Provide the (x, y) coordinate of the cell's center where the given text is located.  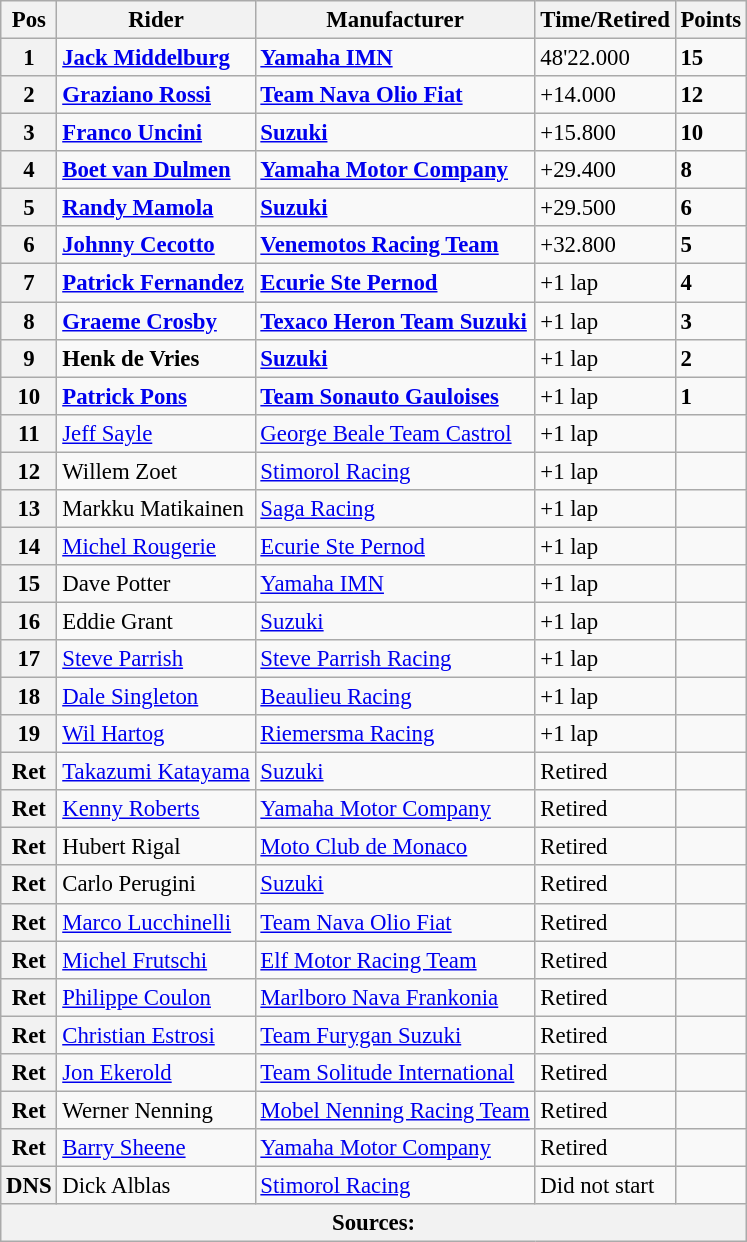
Patrick Fernandez (156, 283)
Johnny Cecotto (156, 245)
Werner Nenning (156, 1110)
Marlboro Nava Frankonia (395, 997)
George Beale Team Castrol (395, 433)
Beaulieu Racing (395, 697)
Barry Sheene (156, 1148)
Team Solitude International (395, 1073)
Mobel Nenning Racing Team (395, 1110)
9 (29, 358)
DNS (29, 1185)
Wil Hartog (156, 734)
Philippe Coulon (156, 997)
Franco Uncini (156, 133)
Michel Rougerie (156, 546)
13 (29, 509)
11 (29, 433)
Team Furygan Suzuki (395, 1035)
Team Sonauto Gauloises (395, 396)
Jeff Sayle (156, 433)
Steve Parrish (156, 659)
+14.000 (605, 95)
Jack Middelburg (156, 58)
Patrick Pons (156, 396)
Graziano Rossi (156, 95)
Steve Parrish Racing (395, 659)
19 (29, 734)
+29.400 (605, 170)
Graeme Crosby (156, 321)
Kenny Roberts (156, 809)
Dave Potter (156, 584)
+32.800 (605, 245)
Moto Club de Monaco (395, 847)
Willem Zoet (156, 471)
Pos (29, 20)
Saga Racing (395, 509)
+29.500 (605, 208)
Randy Mamola (156, 208)
Jon Ekerold (156, 1073)
Did not start (605, 1185)
14 (29, 546)
Eddie Grant (156, 621)
7 (29, 283)
Venemotos Racing Team (395, 245)
48'22.000 (605, 58)
Henk de Vries (156, 358)
Michel Frutschi (156, 960)
18 (29, 697)
Rider (156, 20)
Texaco Heron Team Suzuki (395, 321)
Dick Alblas (156, 1185)
Riemersma Racing (395, 734)
Christian Estrosi (156, 1035)
+15.800 (605, 133)
Sources: (374, 1223)
Elf Motor Racing Team (395, 960)
Marco Lucchinelli (156, 922)
Points (710, 20)
16 (29, 621)
Time/Retired (605, 20)
17 (29, 659)
Carlo Perugini (156, 885)
Markku Matikainen (156, 509)
Takazumi Katayama (156, 772)
Manufacturer (395, 20)
Dale Singleton (156, 697)
Hubert Rigal (156, 847)
Boet van Dulmen (156, 170)
